Return (X, Y) of the center of cell containing provided text 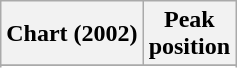
Peakposition (189, 34)
Chart (2002) (72, 34)
